Capture the cell that displays the provided text and extract its (x, y) central coordinate. 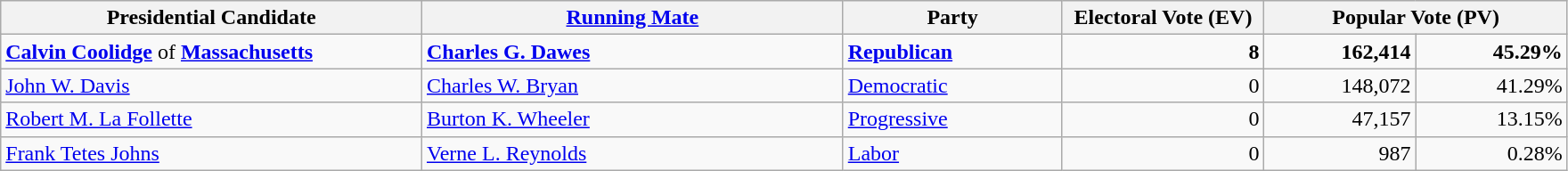
987 (1340, 153)
Running Mate (633, 18)
13.15% (1491, 119)
47,157 (1340, 119)
Robert M. La Follette (212, 119)
Verne L. Reynolds (633, 153)
8 (1164, 52)
148,072 (1340, 85)
Calvin Coolidge of Massachusetts (212, 52)
Labor (952, 153)
Charles W. Bryan (633, 85)
Frank Tetes Johns (212, 153)
0.28% (1491, 153)
Charles G. Dawes (633, 52)
Progressive (952, 119)
Republican (952, 52)
Party (952, 18)
41.29% (1491, 85)
Democratic (952, 85)
Popular Vote (PV) (1416, 18)
Burton K. Wheeler (633, 119)
Electoral Vote (EV) (1164, 18)
John W. Davis (212, 85)
45.29% (1491, 52)
162,414 (1340, 52)
Presidential Candidate (212, 18)
